Extract the [x, y] coordinate from the center of the cell holding the provided text.  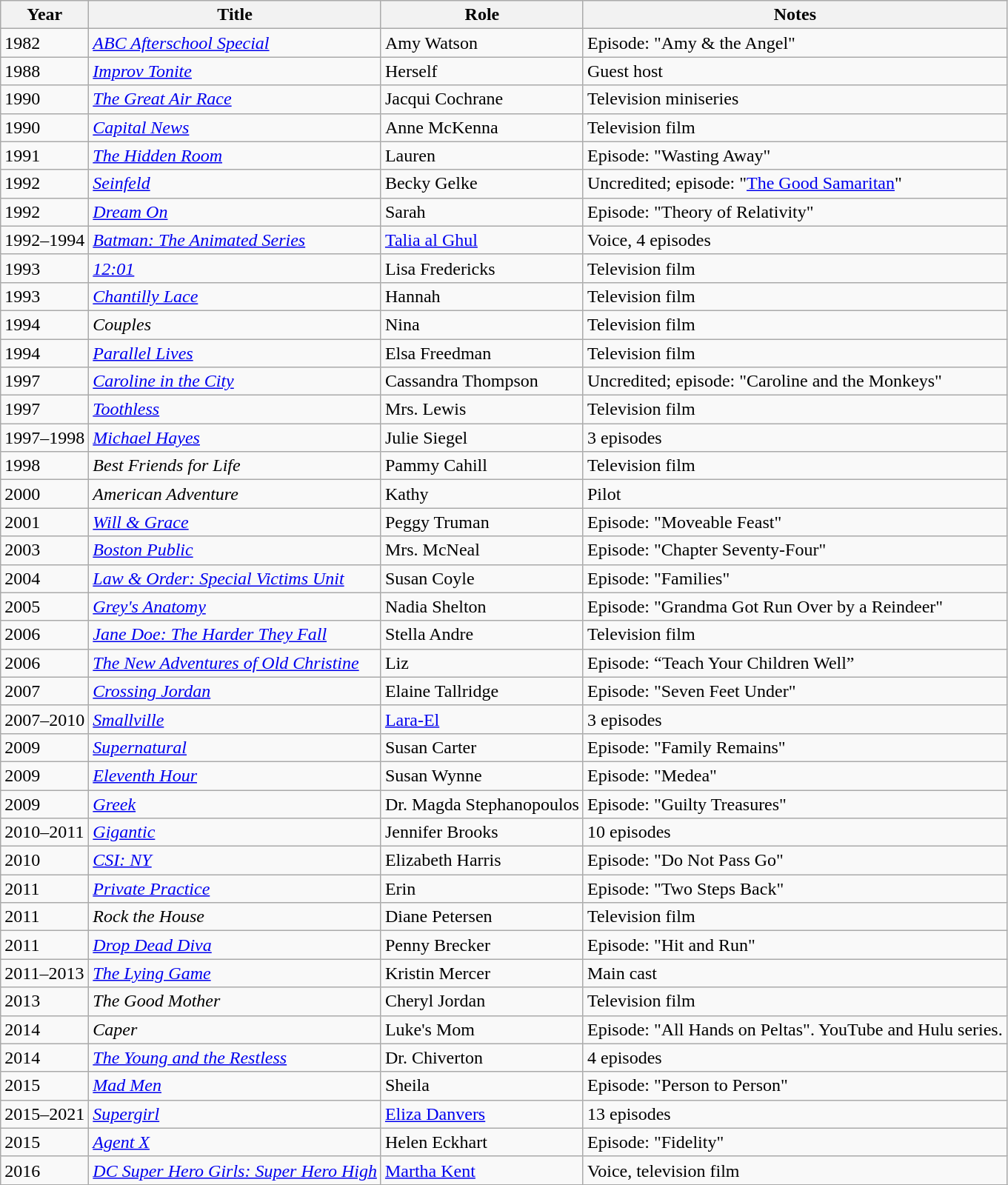
Jennifer Brooks [481, 832]
Guest host [795, 71]
Lauren [481, 156]
2007 [44, 691]
Michael Hayes [236, 438]
13 episodes [795, 1114]
2010 [44, 861]
Kristin Mercer [481, 973]
Becky Gelke [481, 184]
The Hidden Room [236, 156]
12:01 [236, 268]
1992–1994 [44, 240]
Boston Public [236, 550]
Capital News [236, 127]
Mrs. Lewis [481, 410]
Lara-El [481, 719]
Episode: "All Hands on Peltas". YouTube and Hulu series. [795, 1029]
Luke's Mom [481, 1029]
Dream On [236, 212]
2005 [44, 607]
The New Adventures of Old Christine [236, 663]
Episode: "Families" [795, 578]
Rock the House [236, 917]
The Great Air Race [236, 99]
Anne McKenna [481, 127]
Episode: "Family Remains" [795, 747]
2000 [44, 494]
Talia al Ghul [481, 240]
Episode: "Theory of Relativity" [795, 212]
Cheryl Jordan [481, 1001]
Eliza Danvers [481, 1114]
Agent X [236, 1142]
The Lying Game [236, 973]
Episode: "Seven Feet Under" [795, 691]
Sarah [481, 212]
2015–2021 [44, 1114]
2001 [44, 522]
2007–2010 [44, 719]
Episode: "Amy & the Angel" [795, 43]
Private Practice [236, 889]
Couples [236, 324]
Episode: "Medea" [795, 775]
Hannah [481, 296]
1998 [44, 466]
Lisa Fredericks [481, 268]
Seinfeld [236, 184]
Smallville [236, 719]
Episode: "Two Steps Back" [795, 889]
Episode: "Grandma Got Run Over by a Reindeer" [795, 607]
American Adventure [236, 494]
Role [481, 15]
Title [236, 15]
The Good Mother [236, 1001]
CSI: NY [236, 861]
Best Friends for Life [236, 466]
Mad Men [236, 1086]
Year [44, 15]
Dr. Magda Stephanopoulos [481, 804]
Episode: "Hit and Run" [795, 945]
Grey's Anatomy [236, 607]
Elizabeth Harris [481, 861]
Supernatural [236, 747]
Parallel Lives [236, 353]
Improv Tonite [236, 71]
Stella Andre [481, 635]
Nadia Shelton [481, 607]
Helen Eckhart [481, 1142]
Julie Siegel [481, 438]
Law & Order: Special Victims Unit [236, 578]
Pammy Cahill [481, 466]
2011–2013 [44, 973]
Jane Doe: The Harder They Fall [236, 635]
Susan Carter [481, 747]
Will & Grace [236, 522]
Cassandra Thompson [481, 381]
Episode: "Wasting Away" [795, 156]
Nina [481, 324]
Peggy Truman [481, 522]
2004 [44, 578]
1997–1998 [44, 438]
Penny Brecker [481, 945]
Uncredited; episode: "Caroline and the Monkeys" [795, 381]
ABC Afterschool Special [236, 43]
Episode: "Person to Person" [795, 1086]
Batman: The Animated Series [236, 240]
The Young and the Restless [236, 1058]
2010–2011 [44, 832]
Drop Dead Diva [236, 945]
Episode: "Chapter Seventy-Four" [795, 550]
Elaine Tallridge [481, 691]
Episode: "Fidelity" [795, 1142]
Pilot [795, 494]
Amy Watson [481, 43]
2016 [44, 1170]
Sheila [481, 1086]
Episode: “Teach Your Children Well” [795, 663]
Elsa Freedman [481, 353]
Greek [236, 804]
Chantilly Lace [236, 296]
Episode: "Moveable Feast" [795, 522]
Toothless [236, 410]
Voice, television film [795, 1170]
Susan Wynne [481, 775]
Dr. Chiverton [481, 1058]
1988 [44, 71]
Jacqui Cochrane [481, 99]
Martha Kent [481, 1170]
10 episodes [795, 832]
1982 [44, 43]
Erin [481, 889]
Gigantic [236, 832]
Crossing Jordan [236, 691]
1991 [44, 156]
4 episodes [795, 1058]
Eleventh Hour [236, 775]
Caper [236, 1029]
Kathy [481, 494]
Uncredited; episode: "The Good Samaritan" [795, 184]
2013 [44, 1001]
2003 [44, 550]
Voice, 4 episodes [795, 240]
Episode: "Guilty Treasures" [795, 804]
Episode: "Do Not Pass Go" [795, 861]
Herself [481, 71]
Caroline in the City [236, 381]
DC Super Hero Girls: Super Hero High [236, 1170]
Susan Coyle [481, 578]
Notes [795, 15]
Television miniseries [795, 99]
Liz [481, 663]
Main cast [795, 973]
Mrs. McNeal [481, 550]
Diane Petersen [481, 917]
Supergirl [236, 1114]
